Search for the cell housing the specified text and yield its (X, Y) center coordinate. 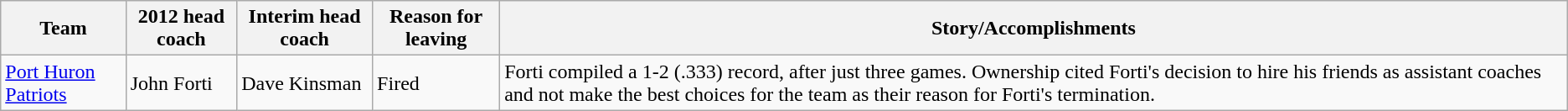
John Forti (181, 82)
Dave Kinsman (305, 82)
Team (64, 29)
Interim head coach (305, 29)
2012 head coach (181, 29)
Reason for leaving (436, 29)
Port Huron Patriots (64, 82)
Story/Accomplishments (1034, 29)
Fired (436, 82)
